Detect which cell encompasses the target text, then output its [X, Y] center coordinate. 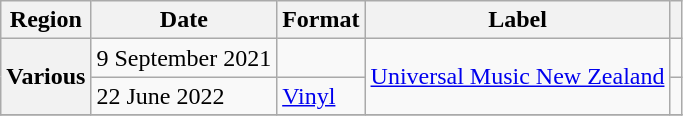
Date [184, 20]
Region [46, 20]
22 June 2022 [184, 96]
Universal Music New Zealand [518, 77]
Vinyl [321, 96]
9 September 2021 [184, 58]
Various [46, 77]
Format [321, 20]
Label [518, 20]
